Provide the [X, Y] coordinate of the cell's center where the given text is located.  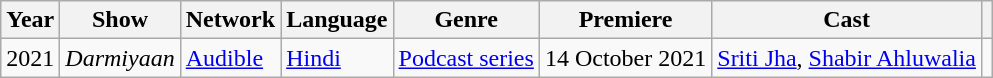
Network [230, 20]
Year [30, 20]
Genre [466, 20]
Premiere [625, 20]
Audible [230, 58]
Sriti Jha, Shabir Ahluwalia [847, 58]
14 October 2021 [625, 58]
2021 [30, 58]
Language [337, 20]
Podcast series [466, 58]
Darmiyaan [120, 58]
Cast [847, 20]
Show [120, 20]
Hindi [337, 58]
